Find where the given text appears and provide that cell's center as (X, Y) coordinate. 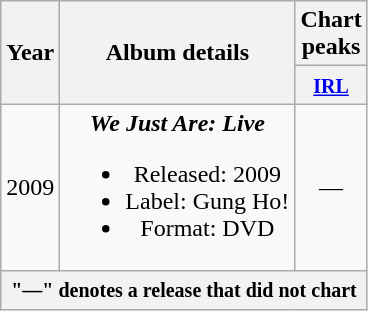
Album details (178, 52)
We Just Are: LiveReleased: 2009Label: Gung Ho!Format: DVD (178, 188)
— (331, 188)
Chart peaks (331, 34)
"—" denotes a release that did not chart (184, 290)
Year (30, 52)
2009 (30, 188)
IRL (331, 85)
